Scan for the cell matching the given text and deliver its [x, y] coordinate at center. 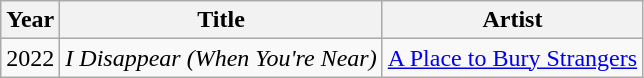
Artist [512, 20]
A Place to Bury Strangers [512, 58]
Year [30, 20]
2022 [30, 58]
Title [221, 20]
I Disappear (When You're Near) [221, 58]
